Return the [x, y] coordinate for the center point of the cell that contains the specified text.  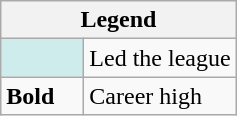
Led the league [160, 58]
Career high [160, 96]
Legend [118, 20]
Bold [42, 96]
